Return [x, y] of the center of cell containing provided text 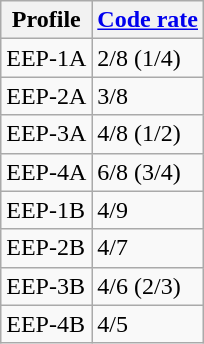
4/6 (2/3) [148, 286]
6/8 (3/4) [148, 172]
4/7 [148, 248]
Profile [46, 20]
4/5 [148, 324]
EEP-1A [46, 58]
EEP-2A [46, 96]
EEP-1B [46, 210]
EEP-2B [46, 248]
4/9 [148, 210]
3/8 [148, 96]
EEP-4B [46, 324]
4/8 (1/2) [148, 134]
EEP-3A [46, 134]
EEP-4A [46, 172]
2/8 (1/4) [148, 58]
EEP-3B [46, 286]
Code rate [148, 20]
